Extract the (X, Y) coordinate from the center of the cell holding the provided text.  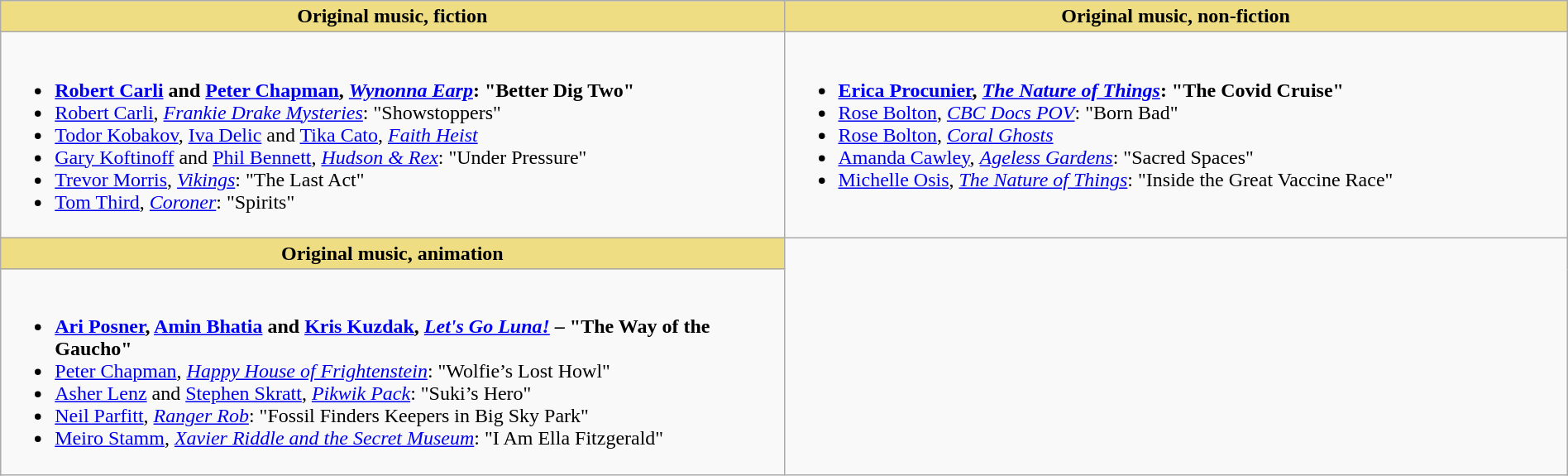
Original music, fiction (392, 17)
Original music, animation (392, 253)
Original music, non-fiction (1176, 17)
